Find where the given text appears and provide that cell's center as (x, y) coordinate. 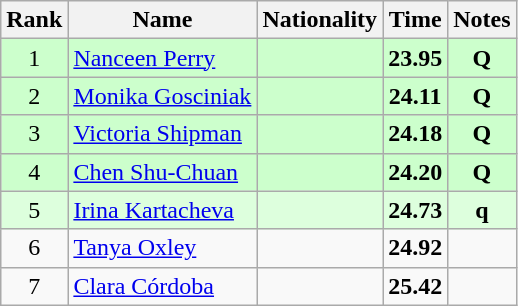
2 (34, 96)
24.92 (416, 248)
q (482, 210)
3 (34, 134)
Chen Shu-Chuan (162, 172)
Name (162, 20)
24.73 (416, 210)
Nanceen Perry (162, 58)
Monika Gosciniak (162, 96)
Clara Córdoba (162, 286)
25.42 (416, 286)
7 (34, 286)
24.11 (416, 96)
Victoria Shipman (162, 134)
4 (34, 172)
Nationality (320, 20)
5 (34, 210)
Notes (482, 20)
Time (416, 20)
23.95 (416, 58)
6 (34, 248)
24.18 (416, 134)
Irina Kartacheva (162, 210)
1 (34, 58)
Tanya Oxley (162, 248)
Rank (34, 20)
24.20 (416, 172)
